Return the [x, y] coordinate for the center point of the cell that contains the specified text.  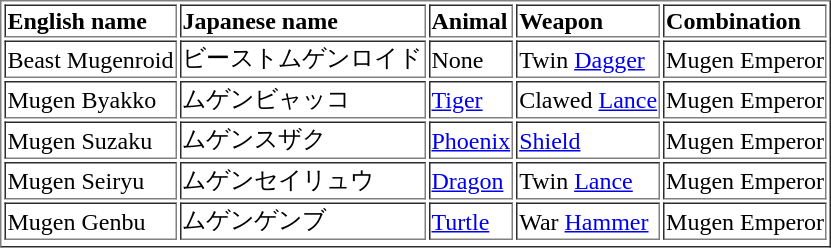
ムゲンスザク [302, 141]
None [470, 59]
ムゲンビャッコ [302, 100]
Weapon [588, 20]
War Hammer [588, 221]
Phoenix [470, 141]
English name [90, 20]
Twin Lance [588, 181]
Japanese name [302, 20]
ムゲンセイリュウ [302, 181]
ムゲンゲンブ [302, 221]
Mugen Byakko [90, 100]
Mugen Seiryu [90, 181]
Turtle [470, 221]
Shield [588, 141]
Mugen Suzaku [90, 141]
Clawed Lance [588, 100]
Beast Mugenroid [90, 59]
ビーストムゲンロイド [302, 59]
Combination [745, 20]
Dragon [470, 181]
Animal [470, 20]
Tiger [470, 100]
Twin Dagger [588, 59]
Mugen Genbu [90, 221]
